For the text-containing cell, return its midpoint in [X, Y] coordinate format. 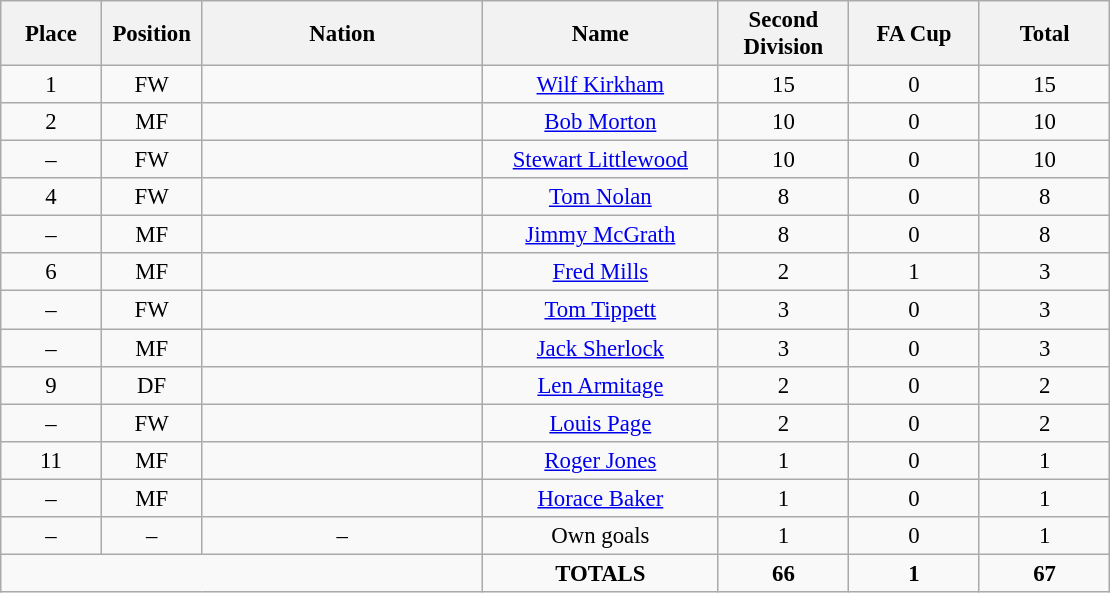
Total [1044, 34]
9 [52, 385]
Name [601, 34]
11 [52, 460]
66 [784, 573]
Own goals [601, 536]
Roger Jones [601, 460]
FA Cup [914, 34]
Horace Baker [601, 498]
Second Division [784, 34]
Bob Morton [601, 122]
Nation [342, 34]
6 [52, 273]
Stewart Littlewood [601, 160]
Place [52, 34]
Fred Mills [601, 273]
TOTALS [601, 573]
Wilf Kirkham [601, 85]
67 [1044, 573]
4 [52, 197]
DF [152, 385]
Position [152, 34]
Tom Nolan [601, 197]
Tom Tippett [601, 310]
Len Armitage [601, 385]
Jack Sherlock [601, 348]
Louis Page [601, 423]
Jimmy McGrath [601, 235]
